Provide the [x, y] coordinate of the cell's center where the given text is located.  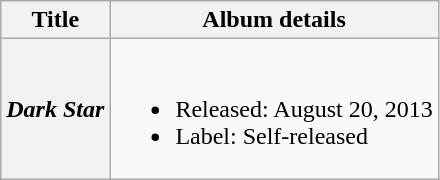
Dark Star [56, 109]
Released: August 20, 2013Label: Self-released [274, 109]
Album details [274, 20]
Title [56, 20]
